Detect which cell encompasses the target text, then output its (x, y) center coordinate. 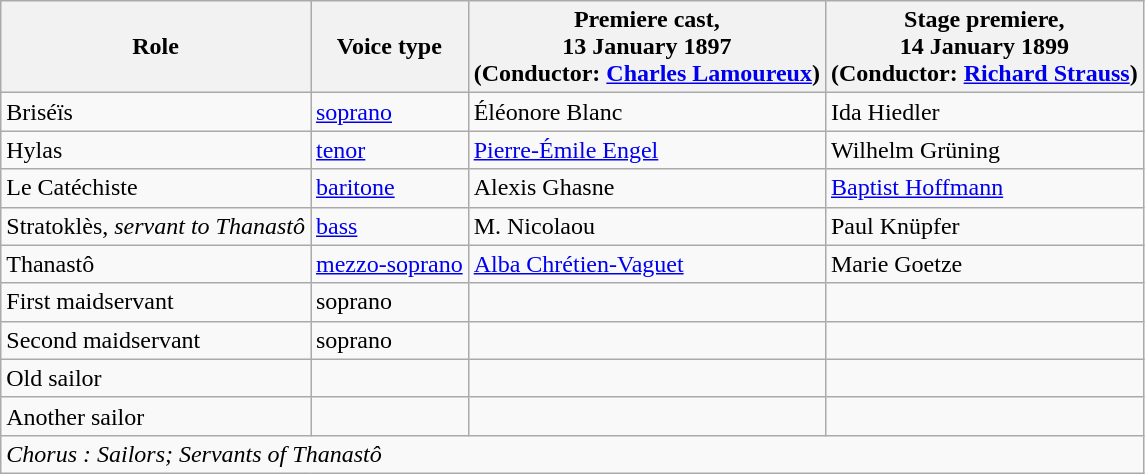
tenor (389, 150)
Éléonore Blanc (646, 112)
Le Catéchiste (156, 188)
Alba Chrétien-Vaguet (646, 264)
Old sailor (156, 378)
Hylas (156, 150)
Voice type (389, 47)
Second maidservant (156, 340)
Pierre-Émile Engel (646, 150)
Role (156, 47)
Stratoklès, servant to Thanastô (156, 226)
Another sailor (156, 416)
First maidservant (156, 302)
Marie Goetze (984, 264)
Chorus : Sailors; Servants of Thanastô (572, 454)
Alexis Ghasne (646, 188)
Premiere cast, 13 January 1897 (Conductor: Charles Lamoureux) (646, 47)
Thanastô (156, 264)
M. Nicolaou (646, 226)
Stage premiere, 14 January 1899 (Conductor: Richard Strauss) (984, 47)
Paul Knüpfer (984, 226)
bass (389, 226)
Ida Hiedler (984, 112)
Briséïs (156, 112)
Baptist Hoffmann (984, 188)
Wilhelm Grüning (984, 150)
mezzo-soprano (389, 264)
baritone (389, 188)
